Detect which cell encompasses the target text, then output its (X, Y) center coordinate. 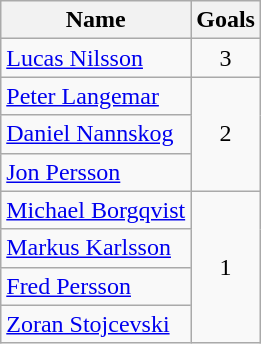
2 (226, 134)
Lucas Nilsson (96, 58)
Daniel Nannskog (96, 134)
Name (96, 20)
Michael Borgqvist (96, 210)
3 (226, 58)
Goals (226, 20)
1 (226, 267)
Peter Langemar (96, 96)
Markus Karlsson (96, 248)
Fred Persson (96, 286)
Jon Persson (96, 172)
Zoran Stojcevski (96, 324)
